Pinpoint the cell where the given text exists, returning its (x, y) midpoint coordinate. 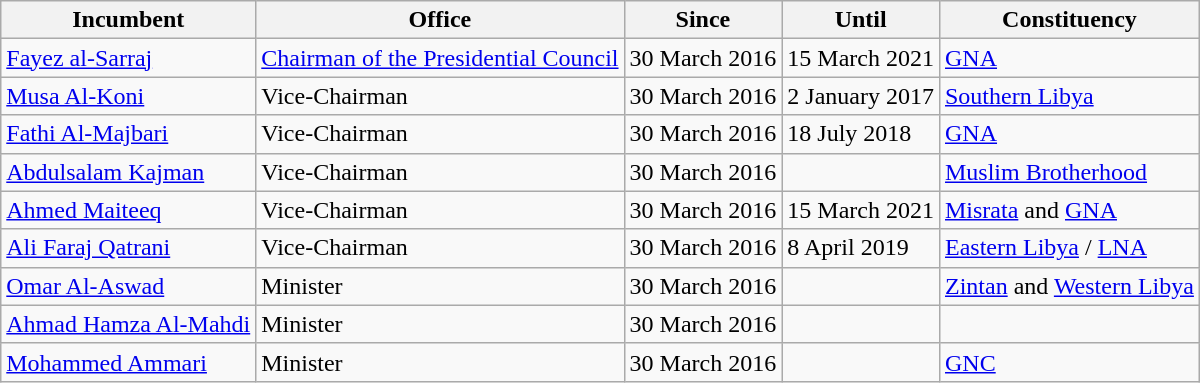
Ahmad Hamza Al-Mahdi (128, 324)
Misrata and GNA (1069, 210)
GNC (1069, 362)
Ahmed Maiteeq (128, 210)
Omar Al-Aswad (128, 286)
Incumbent (128, 20)
Chairman of the Presidential Council (440, 58)
8 April 2019 (861, 248)
18 July 2018 (861, 134)
2 January 2017 (861, 96)
Ali Faraj Qatrani (128, 248)
Muslim Brotherhood (1069, 172)
Since (703, 20)
Office (440, 20)
Eastern Libya / LNA (1069, 248)
Abdulsalam Kajman (128, 172)
Until (861, 20)
Mohammed Ammari (128, 362)
Fathi Al-Majbari (128, 134)
Fayez al-Sarraj (128, 58)
Musa Al-Koni (128, 96)
Constituency (1069, 20)
Southern Libya (1069, 96)
Zintan and Western Libya (1069, 286)
